Search for the cell housing the specified text and yield its (X, Y) center coordinate. 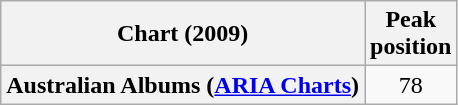
Chart (2009) (183, 34)
78 (411, 85)
Australian Albums (ARIA Charts) (183, 85)
Peakposition (411, 34)
